Identify which cell holds the provided text, then report its (x, y) central coordinate. 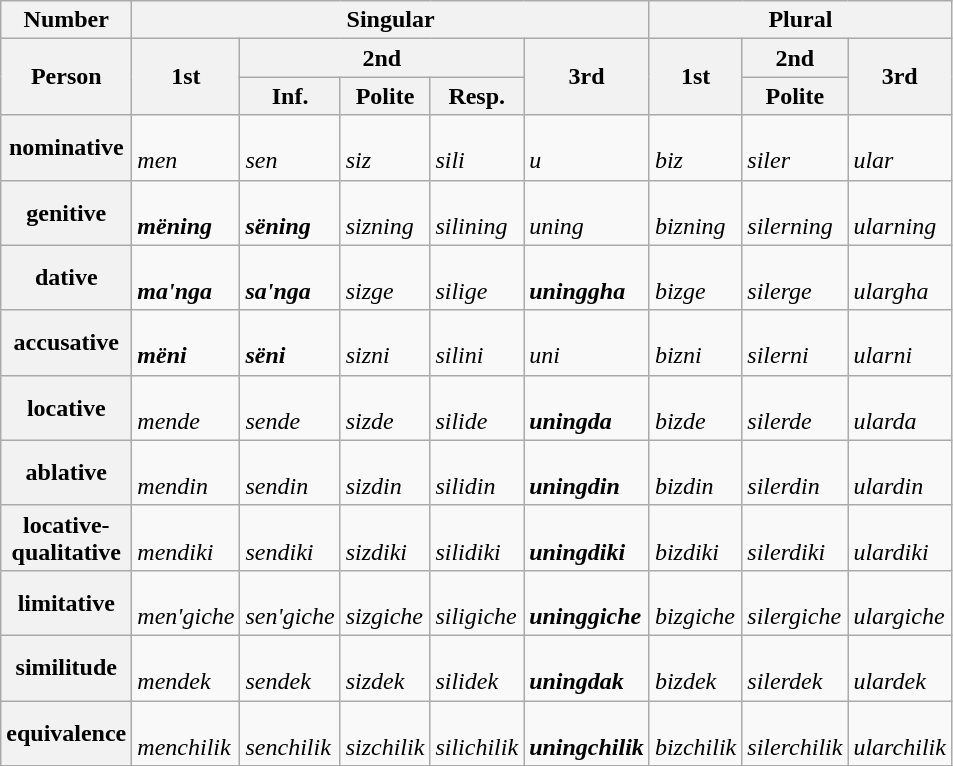
senchilik (290, 732)
silergiche (795, 602)
bizdek (695, 668)
sëni (290, 342)
men'giche (186, 602)
bizge (695, 278)
dative (66, 278)
silige (477, 278)
sendek (290, 668)
silerdek (795, 668)
locative-qualitative (66, 538)
nominative (66, 148)
bizdiki (695, 538)
siz (385, 148)
sen (290, 148)
men (186, 148)
siligiche (477, 602)
u (587, 148)
Inf. (290, 96)
sizge (385, 278)
ularni (900, 342)
silerning (795, 212)
genitive (66, 212)
silerdiki (795, 538)
ulargiche (900, 602)
bizdin (695, 472)
silerchilik (795, 732)
ma'nga (186, 278)
uning (587, 212)
ulargha (900, 278)
sende (290, 408)
mëning (186, 212)
sizdin (385, 472)
silining (477, 212)
silidin (477, 472)
mende (186, 408)
Singular (391, 20)
uningdiki (587, 538)
locative (66, 408)
biz (695, 148)
equivalence (66, 732)
silidek (477, 668)
bizde (695, 408)
bizgiche (695, 602)
uningdin (587, 472)
ular (900, 148)
ulardin (900, 472)
uningdak (587, 668)
ablative (66, 472)
sizgiche (385, 602)
ularning (900, 212)
sili (477, 148)
ularchilik (900, 732)
bizchilik (695, 732)
silerni (795, 342)
similitude (66, 668)
bizni (695, 342)
sen'giche (290, 602)
silini (477, 342)
siler (795, 148)
uninggha (587, 278)
sendin (290, 472)
ulardiki (900, 538)
sëning (290, 212)
mendin (186, 472)
Number (66, 20)
sizde (385, 408)
menchilik (186, 732)
accusative (66, 342)
silerde (795, 408)
uninggiche (587, 602)
Resp. (477, 96)
sa'nga (290, 278)
sizni (385, 342)
sizdiki (385, 538)
mëni (186, 342)
Plural (800, 20)
uni (587, 342)
silide (477, 408)
silerdin (795, 472)
sizchilik (385, 732)
sizdek (385, 668)
limitative (66, 602)
mendek (186, 668)
uningda (587, 408)
sizning (385, 212)
Person (66, 77)
bizning (695, 212)
ulardek (900, 668)
sendiki (290, 538)
silidiki (477, 538)
ularda (900, 408)
silichilik (477, 732)
silerge (795, 278)
uningchilik (587, 732)
mendiki (186, 538)
